Extract the (x, y) coordinate from the center of the cell holding the provided text.  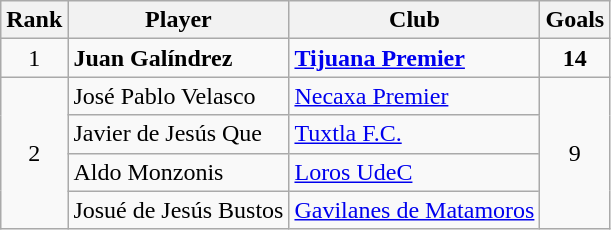
Gavilanes de Matamoros (414, 210)
Necaxa Premier (414, 96)
Juan Galíndrez (178, 58)
9 (575, 153)
Javier de Jesús Que (178, 134)
Goals (575, 20)
Club (414, 20)
Loros UdeC (414, 172)
Aldo Monzonis (178, 172)
Rank (34, 20)
1 (34, 58)
José Pablo Velasco (178, 96)
Josué de Jesús Bustos (178, 210)
14 (575, 58)
2 (34, 153)
Player (178, 20)
Tuxtla F.C. (414, 134)
Tijuana Premier (414, 58)
